Search for the cell housing the specified text and yield its (x, y) center coordinate. 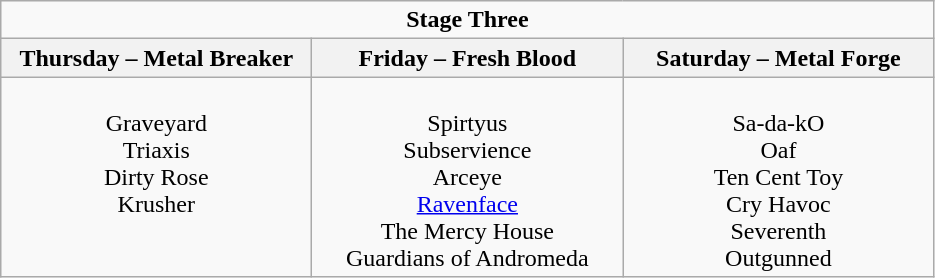
Stage Three (468, 20)
Spirtyus Subservience Arceye Ravenface The Mercy House Guardians of Andromeda (468, 177)
Saturday – Metal Forge (778, 58)
Graveyard Triaxis Dirty Rose Krusher (156, 177)
Sa-da-kO Oaf Ten Cent Toy Cry Havoc Severenth Outgunned (778, 177)
Thursday – Metal Breaker (156, 58)
Friday – Fresh Blood (468, 58)
